Extract the [x, y] coordinate from the center of the cell holding the provided text.  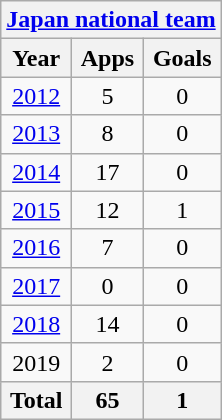
2019 [36, 362]
2017 [36, 286]
7 [108, 248]
14 [108, 324]
Japan national team [111, 20]
Year [36, 58]
2013 [36, 134]
65 [108, 400]
2014 [36, 172]
5 [108, 96]
12 [108, 210]
Apps [108, 58]
17 [108, 172]
Goals [182, 58]
2016 [36, 248]
2 [108, 362]
2018 [36, 324]
8 [108, 134]
Total [36, 400]
2015 [36, 210]
2012 [36, 96]
